Capture the cell that displays the provided text and extract its [X, Y] central coordinate. 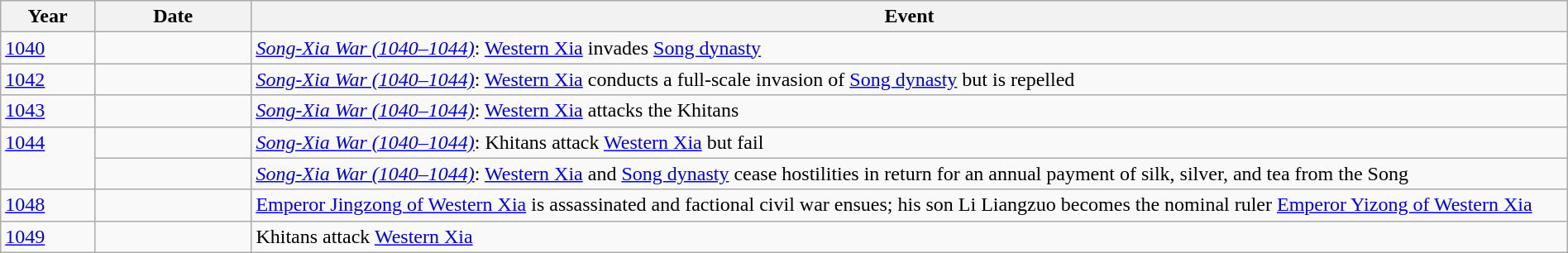
Song-Xia War (1040–1044): Khitans attack Western Xia but fail [910, 142]
Song-Xia War (1040–1044): Western Xia and Song dynasty cease hostilities in return for an annual payment of silk, silver, and tea from the Song [910, 174]
1042 [48, 79]
Event [910, 17]
Year [48, 17]
1049 [48, 236]
Song-Xia War (1040–1044): Western Xia invades Song dynasty [910, 48]
1044 [48, 158]
Khitans attack Western Xia [910, 236]
Date [172, 17]
1043 [48, 111]
Song-Xia War (1040–1044): Western Xia conducts a full-scale invasion of Song dynasty but is repelled [910, 79]
1040 [48, 48]
Song-Xia War (1040–1044): Western Xia attacks the Khitans [910, 111]
1048 [48, 205]
